Return the (X, Y) coordinate for the center point of the cell that contains the specified text.  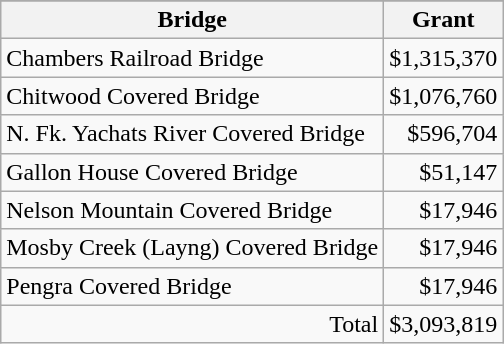
Bridge (192, 20)
$1,315,370 (444, 58)
Gallon House Covered Bridge (192, 172)
$3,093,819 (444, 324)
Nelson Mountain Covered Bridge (192, 210)
Chambers Railroad Bridge (192, 58)
Pengra Covered Bridge (192, 286)
$596,704 (444, 134)
N. Fk. Yachats River Covered Bridge (192, 134)
Grant (444, 20)
Total (192, 324)
Mosby Creek (Layng) Covered Bridge (192, 248)
$1,076,760 (444, 96)
$51,147 (444, 172)
Chitwood Covered Bridge (192, 96)
